Output the [X, Y] coordinate of the center of the cell containing the given text.  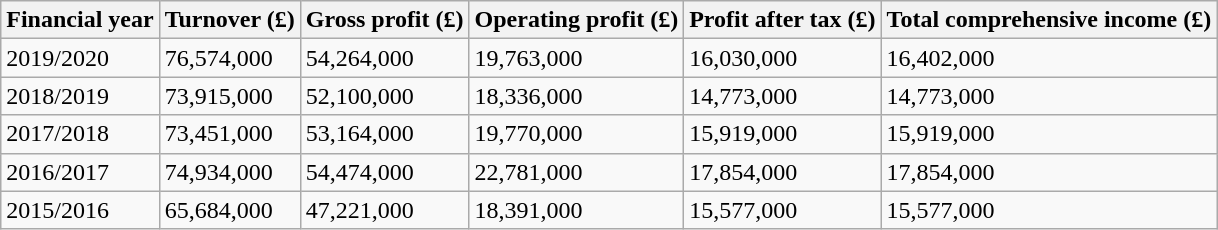
2019/2020 [80, 58]
Gross profit (£) [384, 20]
47,221,000 [384, 210]
54,264,000 [384, 58]
Operating profit (£) [576, 20]
Total comprehensive income (£) [1049, 20]
74,934,000 [230, 172]
Profit after tax (£) [782, 20]
19,770,000 [576, 134]
22,781,000 [576, 172]
Turnover (£) [230, 20]
19,763,000 [576, 58]
76,574,000 [230, 58]
54,474,000 [384, 172]
73,451,000 [230, 134]
16,030,000 [782, 58]
2015/2016 [80, 210]
73,915,000 [230, 96]
18,391,000 [576, 210]
2016/2017 [80, 172]
2018/2019 [80, 96]
Financial year [80, 20]
52,100,000 [384, 96]
16,402,000 [1049, 58]
2017/2018 [80, 134]
18,336,000 [576, 96]
65,684,000 [230, 210]
53,164,000 [384, 134]
